Return the [x, y] coordinate for the center point of the cell that contains the specified text.  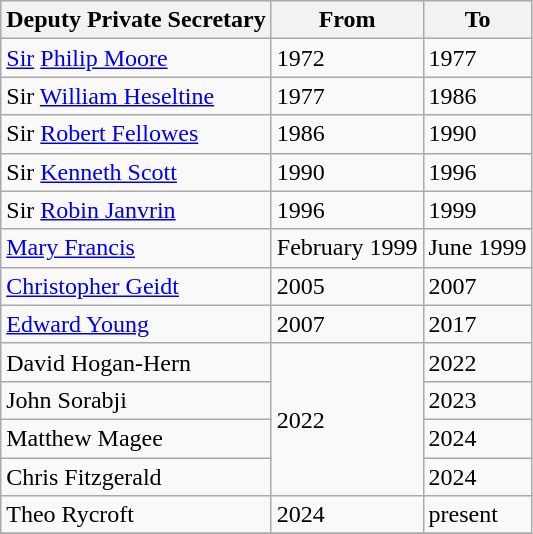
June 1999 [478, 248]
2017 [478, 324]
Sir Philip Moore [136, 58]
2023 [478, 400]
Theo Rycroft [136, 515]
Sir Robert Fellowes [136, 134]
Edward Young [136, 324]
Sir Kenneth Scott [136, 172]
1999 [478, 210]
Sir William Heseltine [136, 96]
Mary Francis [136, 248]
1972 [347, 58]
Sir Robin Janvrin [136, 210]
David Hogan-Hern [136, 362]
February 1999 [347, 248]
Matthew Magee [136, 438]
Chris Fitzgerald [136, 477]
Deputy Private Secretary [136, 20]
Christopher Geidt [136, 286]
John Sorabji [136, 400]
From [347, 20]
2005 [347, 286]
present [478, 515]
To [478, 20]
